Return [X, Y] of the center of cell containing provided text 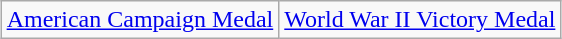
American Campaign Medal [140, 20]
World War II Victory Medal [420, 20]
